Scan for the cell matching the given text and deliver its (X, Y) coordinate at center. 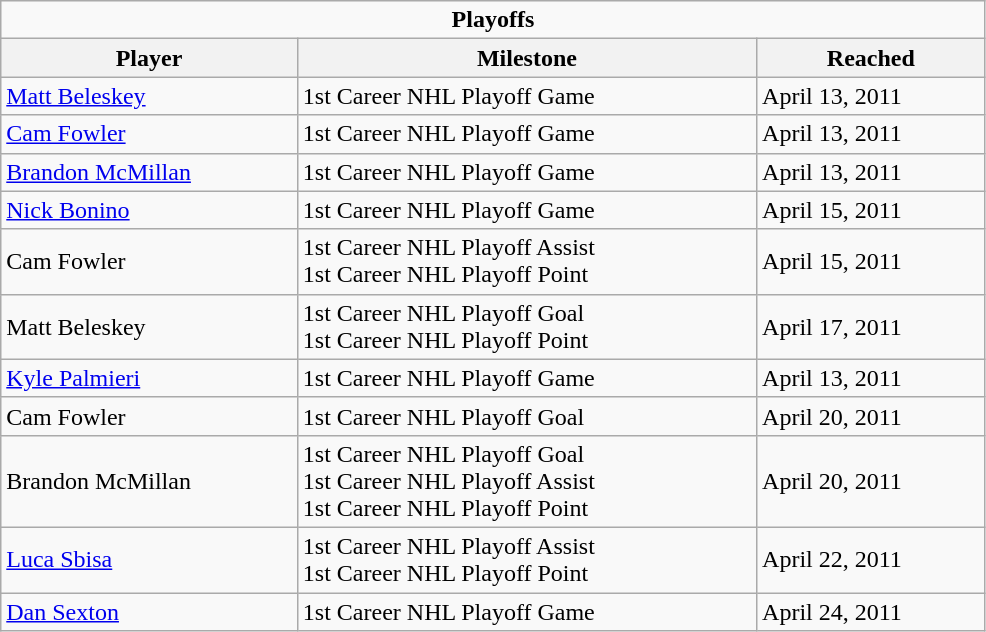
1st Career NHL Playoff Goal1st Career NHL Playoff Assist1st Career NHL Playoff Point (526, 481)
Luca Sbisa (150, 560)
April 17, 2011 (872, 326)
April 24, 2011 (872, 611)
Reached (872, 58)
Kyle Palmieri (150, 378)
April 22, 2011 (872, 560)
Milestone (526, 58)
Nick Bonino (150, 210)
1st Career NHL Playoff Goal1st Career NHL Playoff Point (526, 326)
1st Career NHL Playoff Goal (526, 416)
Playoffs (493, 20)
Dan Sexton (150, 611)
Player (150, 58)
